Capture the cell that displays the provided text and extract its (X, Y) central coordinate. 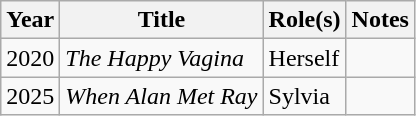
2025 (30, 96)
Year (30, 20)
The Happy Vagina (162, 58)
When Alan Met Ray (162, 96)
Sylvia (304, 96)
Herself (304, 58)
2020 (30, 58)
Role(s) (304, 20)
Notes (380, 20)
Title (162, 20)
